Locate the cell with the specified text and output its (X, Y) center coordinate. 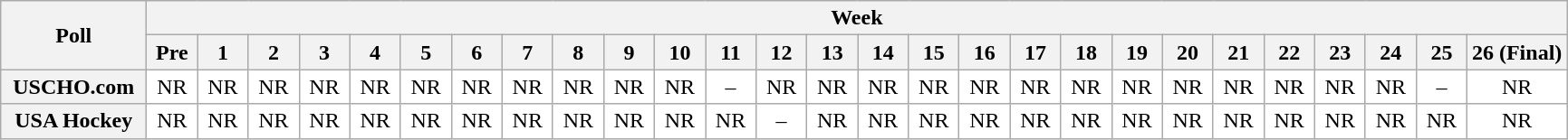
10 (679, 52)
11 (730, 52)
Week (857, 18)
18 (1086, 52)
USCHO.com (74, 87)
23 (1340, 52)
Pre (172, 52)
6 (476, 52)
19 (1137, 52)
5 (426, 52)
USA Hockey (74, 121)
2 (274, 52)
3 (324, 52)
24 (1390, 52)
7 (527, 52)
17 (1035, 52)
15 (934, 52)
13 (832, 52)
4 (375, 52)
16 (985, 52)
20 (1188, 52)
14 (883, 52)
26 (Final) (1516, 52)
8 (578, 52)
12 (782, 52)
21 (1238, 52)
9 (629, 52)
22 (1289, 52)
Poll (74, 35)
1 (223, 52)
25 (1441, 52)
